Search for the cell housing the specified text and yield its [x, y] center coordinate. 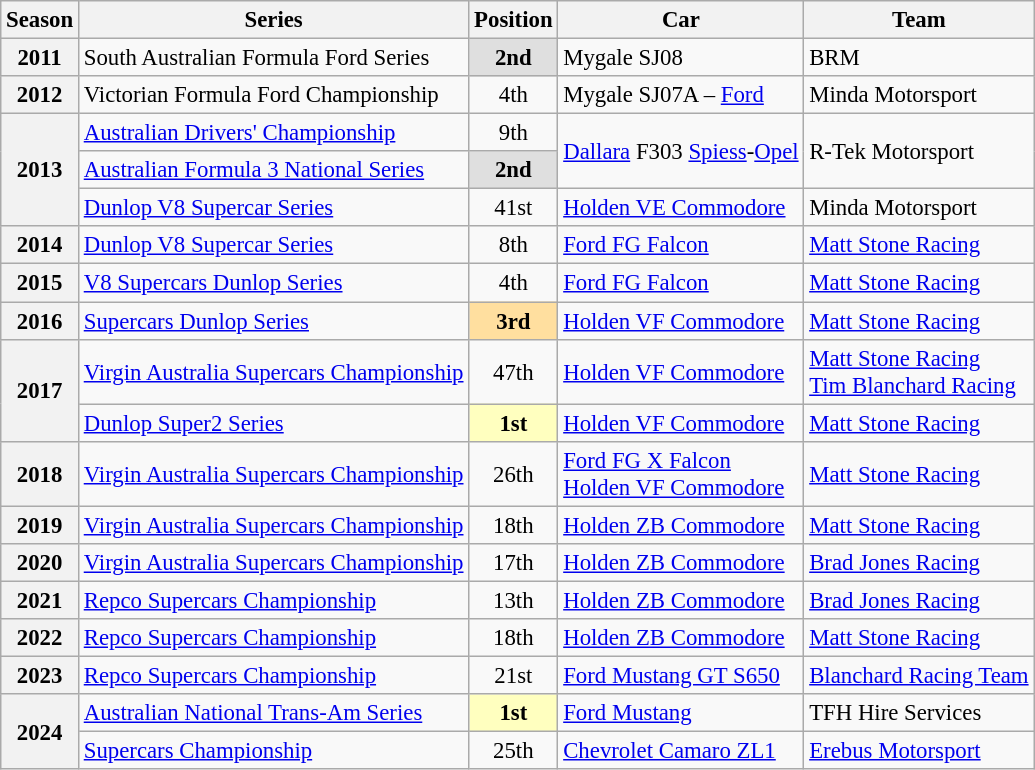
2021 [40, 600]
47th [514, 372]
3rd [514, 321]
2017 [40, 390]
2020 [40, 563]
2013 [40, 170]
2016 [40, 321]
2012 [40, 95]
Series [273, 20]
2011 [40, 58]
Season [40, 20]
Position [514, 20]
26th [514, 474]
8th [514, 245]
Erebus Motorsport [919, 751]
2014 [40, 245]
Chevrolet Camaro ZL1 [681, 751]
Australian Drivers' Championship [273, 133]
Supercars Championship [273, 751]
17th [514, 563]
9th [514, 133]
13th [514, 600]
BRM [919, 58]
Matt Stone RacingTim Blanchard Racing [919, 372]
Ford Mustang [681, 713]
Mygale SJ07A – Ford [681, 95]
Car [681, 20]
2015 [40, 283]
2019 [40, 525]
25th [514, 751]
21st [514, 675]
TFH Hire Services [919, 713]
Ford FG X FalconHolden VF Commodore [681, 474]
2023 [40, 675]
Team [919, 20]
V8 Supercars Dunlop Series [273, 283]
2022 [40, 638]
Supercars Dunlop Series [273, 321]
Australian National Trans-Am Series [273, 713]
2018 [40, 474]
Holden VE Commodore [681, 208]
41st [514, 208]
R-Tek Motorsport [919, 152]
Blanchard Racing Team [919, 675]
Mygale SJ08 [681, 58]
2024 [40, 732]
Dallara F303 Spiess-Opel [681, 152]
Dunlop Super2 Series [273, 423]
Australian Formula 3 National Series [273, 170]
Victorian Formula Ford Championship [273, 95]
Ford Mustang GT S650 [681, 675]
South Australian Formula Ford Series [273, 58]
